Return the [X, Y] coordinate for the center point of the cell that contains the specified text.  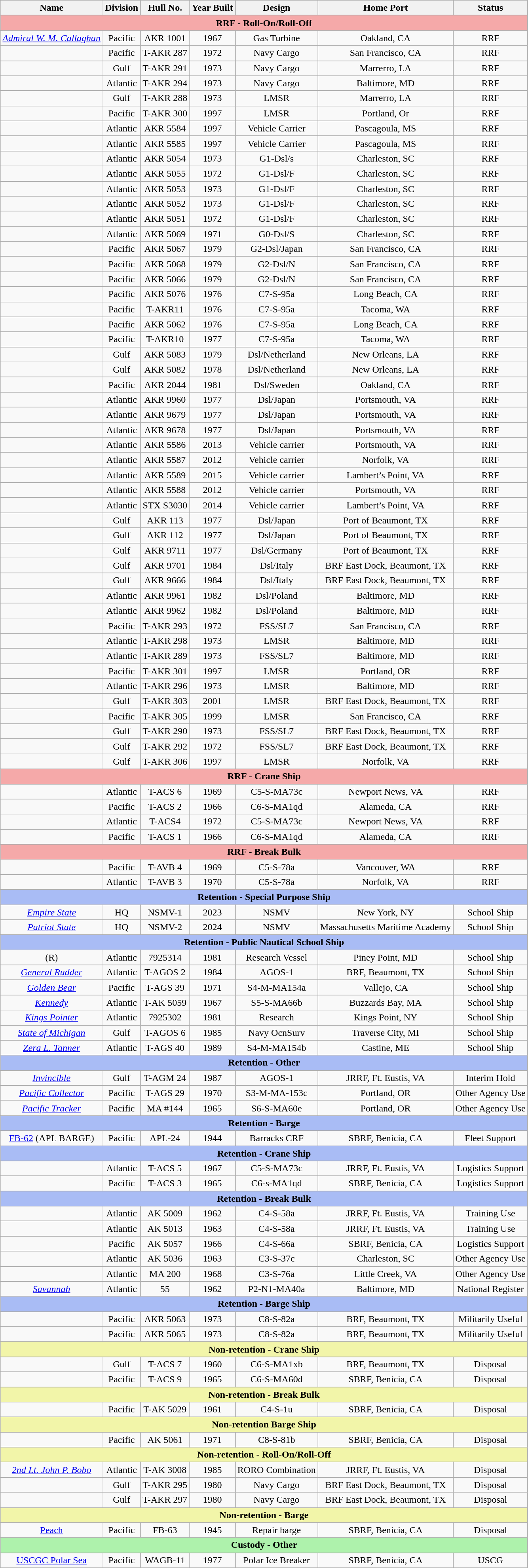
S5-S-MA66b [276, 1003]
Vallejo, CA [386, 988]
S4-M-MA154a [276, 988]
AKR 5584 [165, 128]
AKR 9961 [165, 596]
RRF - Crane Ship [264, 776]
APL-24 [165, 1138]
Buzzards Bay, MA [386, 1003]
Kings Point, NY [386, 1018]
Pacific Collector [51, 1093]
2013 [212, 445]
Non-retention - Barge [264, 1515]
Polar Ice Breaker [276, 1560]
Vancouver, WA [386, 867]
AKR 5052 [165, 204]
Non-retention - Roll-On/Roll-Off [264, 1455]
2023 [212, 912]
RRF - Roll-On/Roll-Off [264, 23]
T-ACS 6 [165, 792]
T-AGOS 2 [165, 972]
Navy OcnSurv [276, 1033]
2015 [212, 475]
FB-62 (APL BARGE) [51, 1138]
Admiral W. M. Callaghan [51, 38]
T-ACS 5 [165, 1168]
C3-S-76a [276, 1274]
AKR 9962 [165, 611]
1968 [212, 1274]
1999 [212, 716]
2nd Lt. John P. Bobo [51, 1470]
AK 5013 [165, 1229]
T-AKR 306 [165, 761]
(R) [51, 957]
Kennedy [51, 1003]
T-AKR 292 [165, 746]
S3-M-MA-153c [276, 1093]
T-AKR10 [165, 339]
T-AK 3008 [165, 1470]
T-AVB 4 [165, 867]
Zera L. Tanner [51, 1048]
Retention - Other [264, 1063]
AKR 9678 [165, 430]
Retention - Barge [264, 1123]
Research Vessel [276, 957]
Non-retention - Break Bulk [264, 1394]
T-ACS 7 [165, 1364]
T-AGS 39 [165, 988]
NSMV-1 [165, 912]
AKR 5066 [165, 279]
AK 5036 [165, 1259]
T-ACS 9 [165, 1379]
AKR 5062 [165, 324]
AKR 1001 [165, 38]
T-AGOS 6 [165, 1033]
Piney Point, MD [386, 957]
Barracks CRF [276, 1138]
AKR 9666 [165, 580]
2014 [212, 505]
T-AK 5029 [165, 1410]
Peach [51, 1530]
Retention - Barge Ship [264, 1304]
1987 [212, 1078]
New York, NY [386, 912]
WAGB-11 [165, 1560]
USCGC Polar Sea [51, 1560]
AKR 9679 [165, 415]
Gas Turbine [276, 38]
1978 [212, 369]
AKR 5589 [165, 475]
T-AKR 291 [165, 68]
Invincible [51, 1078]
T-ACS 3 [165, 1184]
AKR 5586 [165, 445]
T-AKR 294 [165, 83]
G1-Dsl/s [276, 158]
AKR 5082 [165, 369]
C3-S-37c [276, 1259]
AKR 112 [165, 535]
1989 [212, 1048]
Dsl/Germany [276, 550]
P2-N1-MA40a [276, 1289]
C8-S-81b [276, 1440]
C4-S-1u [276, 1410]
7925302 [165, 1018]
T-ACS 2 [165, 807]
MA 200 [165, 1274]
T-AKR 300 [165, 113]
T-AKR 287 [165, 53]
T-AKR 288 [165, 98]
RRF - Break Bulk [264, 852]
2001 [212, 701]
T-ACS4 [165, 822]
AKR 9701 [165, 565]
C4-S-66a [276, 1244]
1961 [212, 1410]
T-AKR 305 [165, 716]
T-AKR11 [165, 309]
1944 [212, 1138]
Interim Hold [490, 1078]
FB-63 [165, 1530]
Retention - Public Nautical School Ship [264, 942]
1960 [212, 1364]
C6-s-MA1qd [276, 1184]
G0-Dsl/S [276, 234]
AKR 5054 [165, 158]
Year Built [212, 8]
Little Creek, VA [386, 1274]
Savannah [51, 1289]
T-AKR 290 [165, 731]
AKR 5063 [165, 1319]
T-AK 5059 [165, 1003]
Golden Bear [51, 988]
AKR 5068 [165, 264]
Dsl/Sweden [276, 384]
RORO Combination [276, 1470]
T-AVB 3 [165, 882]
Custody - Other [264, 1545]
T-AKR 297 [165, 1500]
Traverse City, MI [386, 1033]
C6-S-MA1xb [276, 1364]
National Register [490, 1289]
AK 5009 [165, 1214]
Castine, ME [386, 1048]
1945 [212, 1530]
Hull No. [165, 8]
State of Michigan [51, 1033]
Research [276, 1018]
S4-M-MA154b [276, 1048]
AKR 5585 [165, 143]
Portland, Or [386, 113]
AKR 5051 [165, 219]
Retention - Crane Ship [264, 1153]
STX S3030 [165, 505]
C6-S-MA60d [276, 1379]
T-AKR 303 [165, 701]
Retention - Break Bulk [264, 1199]
7925314 [165, 957]
T-AKR 295 [165, 1485]
T-ACS 1 [165, 837]
Massachusetts Maritime Academy [386, 927]
AKR 2044 [165, 384]
Empire State [51, 912]
AKR 5055 [165, 173]
AKR 113 [165, 520]
T-AKR 298 [165, 641]
USCG [490, 1560]
T-AGS 40 [165, 1048]
Status [490, 8]
Kings Pointer [51, 1018]
2024 [212, 927]
Division [122, 8]
AKR 5083 [165, 354]
T-AKR 293 [165, 626]
Patriot State [51, 927]
AK 5061 [165, 1440]
Pacific Tracker [51, 1108]
Name [51, 8]
AKR 5053 [165, 189]
AK 5057 [165, 1244]
Retention - Special Purpose Ship [264, 897]
Non-retention Barge Ship [264, 1425]
AKR 5065 [165, 1334]
55 [165, 1289]
T-AKR 301 [165, 671]
T-AGM 24 [165, 1078]
G2-Dsl/Japan [276, 249]
AKR 5069 [165, 234]
AKR 5067 [165, 249]
Repair barge [276, 1530]
T-AKR 289 [165, 656]
S6-S-MA60e [276, 1108]
AKR 9711 [165, 550]
NSMV-2 [165, 927]
Non-retention - Crane Ship [264, 1349]
AKR 5588 [165, 490]
AKR 9960 [165, 400]
T-AGS 29 [165, 1093]
Home Port [386, 8]
MA #144 [165, 1108]
Fleet Support [490, 1138]
T-AKR 296 [165, 686]
AKR 5076 [165, 294]
General Rudder [51, 972]
Design [276, 8]
AKR 5587 [165, 460]
